Capture the cell that displays the provided text and extract its [x, y] central coordinate. 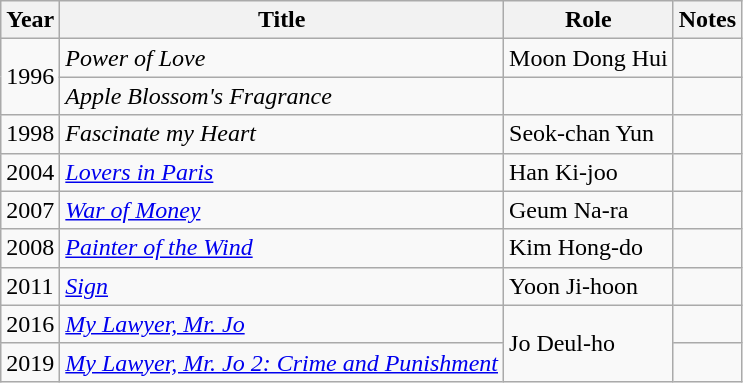
1996 [30, 77]
2019 [30, 362]
My Lawyer, Mr. Jo 2: Crime and Punishment [282, 362]
Sign [282, 286]
Yoon Ji-hoon [589, 286]
Moon Dong Hui [589, 58]
Jo Deul-ho [589, 343]
2011 [30, 286]
1998 [30, 134]
2008 [30, 248]
Painter of the Wind [282, 248]
Title [282, 20]
2016 [30, 324]
2004 [30, 172]
Seok-chan Yun [589, 134]
2007 [30, 210]
Year [30, 20]
Lovers in Paris [282, 172]
Kim Hong-do [589, 248]
Apple Blossom's Fragrance [282, 96]
Han Ki-joo [589, 172]
War of Money [282, 210]
Power of Love [282, 58]
My Lawyer, Mr. Jo [282, 324]
Role [589, 20]
Fascinate my Heart [282, 134]
Geum Na-ra [589, 210]
Notes [707, 20]
